Output the (x, y) coordinate of the center of the cell containing the given text.  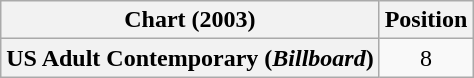
8 (426, 58)
US Adult Contemporary (Billboard) (190, 58)
Position (426, 20)
Chart (2003) (190, 20)
